For the text-containing cell, return its midpoint in (x, y) coordinate format. 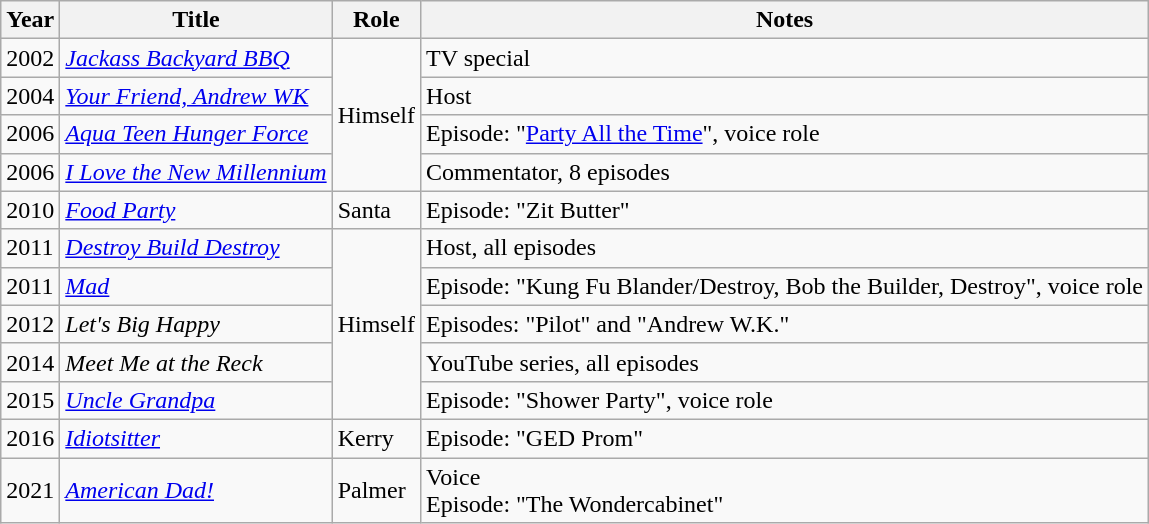
American Dad! (196, 490)
Mad (196, 286)
Host (785, 96)
Palmer (376, 490)
TV special (785, 58)
2004 (30, 96)
Your Friend, Andrew WK (196, 96)
I Love the New Millennium (196, 172)
Role (376, 20)
Uncle Grandpa (196, 400)
Year (30, 20)
Notes (785, 20)
Episode: "GED Prom" (785, 438)
Episode: "Zit Butter" (785, 210)
2012 (30, 324)
2021 (30, 490)
2016 (30, 438)
Host, all episodes (785, 248)
Jackass Backyard BBQ (196, 58)
Meet Me at the Reck (196, 362)
Title (196, 20)
2014 (30, 362)
Commentator, 8 episodes (785, 172)
Let's Big Happy (196, 324)
Food Party (196, 210)
Episode: "Kung Fu Blander/Destroy, Bob the Builder, Destroy", voice role (785, 286)
YouTube series, all episodes (785, 362)
Destroy Build Destroy (196, 248)
Santa (376, 210)
2015 (30, 400)
Episode: "Party All the Time", voice role (785, 134)
Kerry (376, 438)
2002 (30, 58)
Episode: "Shower Party", voice role (785, 400)
Episodes: "Pilot" and "Andrew W.K." (785, 324)
Idiotsitter (196, 438)
Aqua Teen Hunger Force (196, 134)
VoiceEpisode: "The Wondercabinet" (785, 490)
2010 (30, 210)
